Return (X, Y) of the center of cell containing provided text 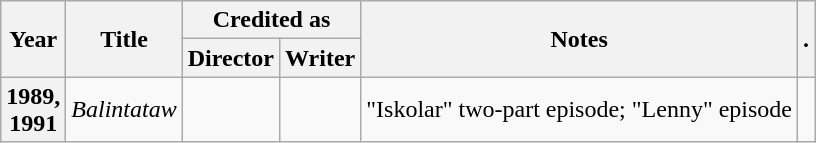
Director (230, 58)
"Iskolar" two-part episode; "Lenny" episode (580, 110)
. (806, 39)
Title (124, 39)
1989,1991 (34, 110)
Balintataw (124, 110)
Writer (320, 58)
Year (34, 39)
Credited as (271, 20)
Notes (580, 39)
